From the cell containing the given text, extract its center point as [X, Y] coordinate. 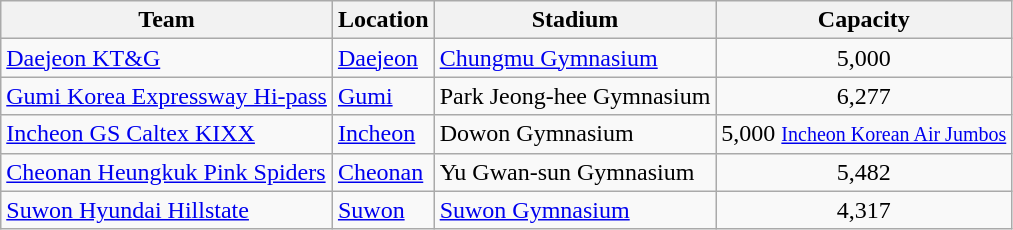
Cheonan [383, 172]
Daejeon KT&G [167, 58]
6,277 [864, 96]
Daejeon [383, 58]
Dowon Gymnasium [575, 134]
4,317 [864, 210]
Capacity [864, 20]
Chungmu Gymnasium [575, 58]
5,000 [864, 58]
Gumi Korea Expressway Hi-pass [167, 96]
5,482 [864, 172]
Gumi [383, 96]
Yu Gwan-sun Gymnasium [575, 172]
Incheon GS Caltex KIXX [167, 134]
Location [383, 20]
Stadium [575, 20]
Suwon Hyundai Hillstate [167, 210]
Suwon [383, 210]
Team [167, 20]
5,000 Incheon Korean Air Jumbos [864, 134]
Park Jeong-hee Gymnasium [575, 96]
Suwon Gymnasium [575, 210]
Cheonan Heungkuk Pink Spiders [167, 172]
Incheon [383, 134]
